Pinpoint the cell where the given text exists, returning its (x, y) midpoint coordinate. 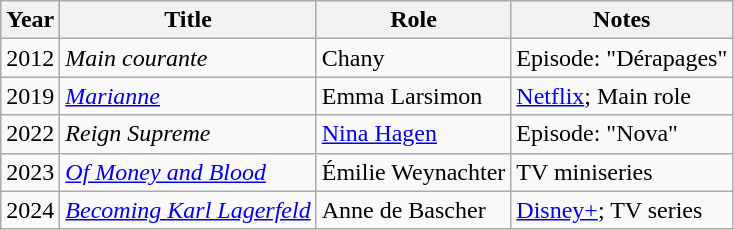
Of Money and Blood (188, 172)
2023 (30, 172)
Main courante (188, 58)
Role (414, 20)
2024 (30, 210)
Anne de Bascher (414, 210)
Nina Hagen (414, 134)
Emma Larsimon (414, 96)
Émilie Weynachter (414, 172)
TV miniseries (622, 172)
Marianne (188, 96)
Title (188, 20)
Netflix; Main role (622, 96)
Reign Supreme (188, 134)
2019 (30, 96)
Year (30, 20)
2022 (30, 134)
Episode: "Nova" (622, 134)
Becoming Karl Lagerfeld (188, 210)
Chany (414, 58)
Episode: "Dérapages" (622, 58)
Notes (622, 20)
2012 (30, 58)
Disney+; TV series (622, 210)
